Identify which cell holds the provided text, then report its [x, y] central coordinate. 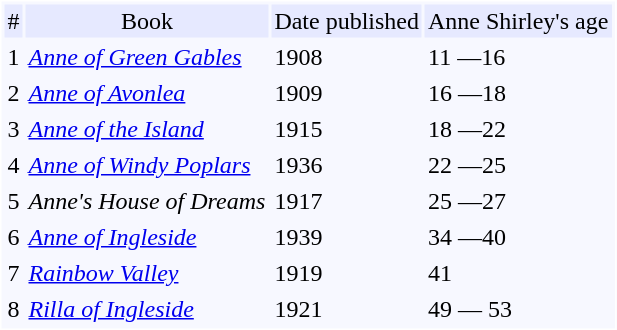
Date published [346, 20]
Anne's House of Dreams [148, 200]
1909 [346, 92]
49 — 53 [518, 308]
Rainbow Valley [148, 272]
5 [13, 200]
3 [13, 128]
1936 [346, 164]
1917 [346, 200]
2 [13, 92]
11 —16 [518, 56]
4 [13, 164]
1 [13, 56]
1908 [346, 56]
Anne of Windy Poplars [148, 164]
34 —40 [518, 236]
Rilla of Ingleside [148, 308]
Book [148, 20]
Anne of Avonlea [148, 92]
Anne of Ingleside [148, 236]
# [13, 20]
6 [13, 236]
1921 [346, 308]
Anne of Green Gables [148, 56]
7 [13, 272]
8 [13, 308]
Anne of the Island [148, 128]
18 —22 [518, 128]
1915 [346, 128]
1939 [346, 236]
25 —27 [518, 200]
41 [518, 272]
16 —18 [518, 92]
Anne Shirley's age [518, 20]
22 —25 [518, 164]
1919 [346, 272]
